Pinpoint the cell where the given text exists, returning its [X, Y] midpoint coordinate. 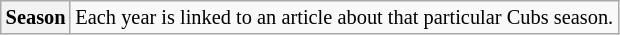
Each year is linked to an article about that particular Cubs season. [344, 17]
Season [36, 17]
